Return the (X, Y) coordinate for the center point of the cell that contains the specified text.  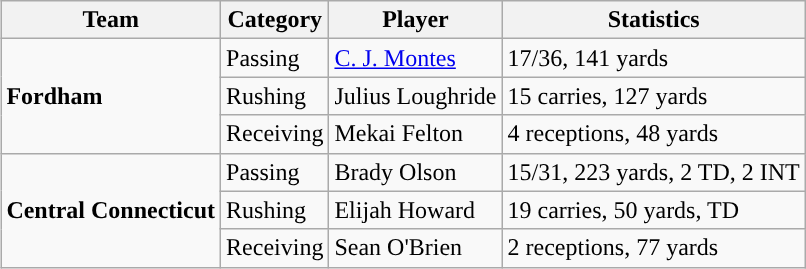
Central Connecticut (111, 210)
Category (275, 20)
Team (111, 20)
Mekai Felton (416, 134)
15 carries, 127 yards (654, 96)
15/31, 223 yards, 2 TD, 2 INT (654, 172)
Julius Loughride (416, 96)
Elijah Howard (416, 210)
19 carries, 50 yards, TD (654, 210)
17/36, 141 yards (654, 58)
4 receptions, 48 yards (654, 134)
Sean O'Brien (416, 248)
Fordham (111, 96)
Player (416, 20)
2 receptions, 77 yards (654, 248)
Brady Olson (416, 172)
C. J. Montes (416, 58)
Statistics (654, 20)
